For the text-containing cell, return its midpoint in (X, Y) coordinate format. 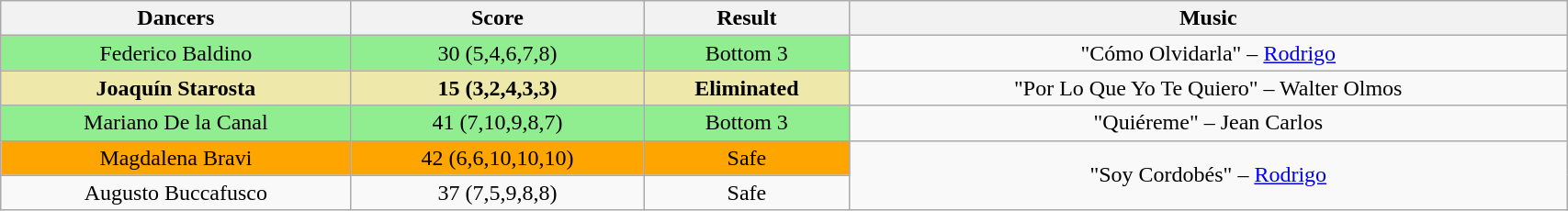
Score (498, 18)
"Soy Cordobés" – Rodrigo (1209, 175)
Eliminated (747, 88)
37 (7,5,9,8,8) (498, 193)
Dancers (176, 18)
Joaquín Starosta (176, 88)
30 (5,4,6,7,8) (498, 53)
Result (747, 18)
"Cómo Olvidarla" – Rodrigo (1209, 53)
Mariano De la Canal (176, 123)
Magdalena Bravi (176, 158)
41 (7,10,9,8,7) (498, 123)
15 (3,2,4,3,3) (498, 88)
"Quiéreme" – Jean Carlos (1209, 123)
42 (6,6,10,10,10) (498, 158)
Augusto Buccafusco (176, 193)
"Por Lo Que Yo Te Quiero" – Walter Olmos (1209, 88)
Federico Baldino (176, 53)
Music (1209, 18)
